Capture the cell that displays the provided text and extract its (x, y) central coordinate. 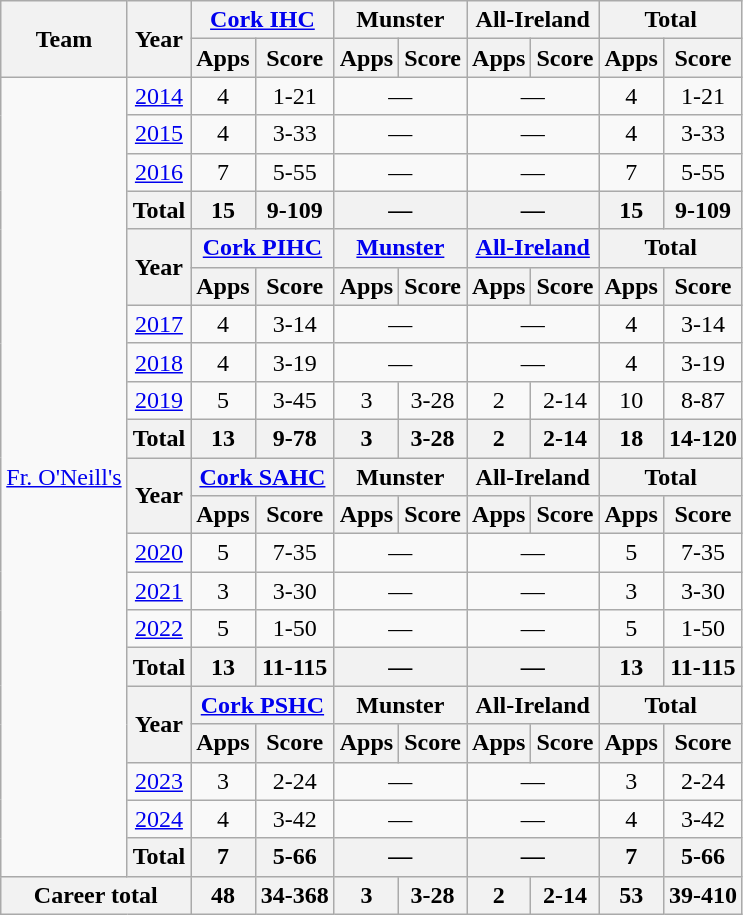
14-120 (702, 438)
8-87 (702, 400)
2015 (159, 134)
Cork PSHC (262, 705)
2019 (159, 400)
34-368 (294, 895)
2022 (159, 629)
Career total (96, 895)
Fr. O'Neill's (64, 476)
Cork IHC (262, 20)
48 (223, 895)
39-410 (702, 895)
Cork SAHC (262, 477)
2021 (159, 591)
Cork PIHC (262, 248)
2024 (159, 819)
2014 (159, 96)
2018 (159, 362)
2017 (159, 324)
10 (631, 400)
Team (64, 39)
3-45 (294, 400)
9-78 (294, 438)
18 (631, 438)
2023 (159, 781)
53 (631, 895)
2020 (159, 553)
2016 (159, 172)
